Capture the cell that displays the provided text and extract its (X, Y) central coordinate. 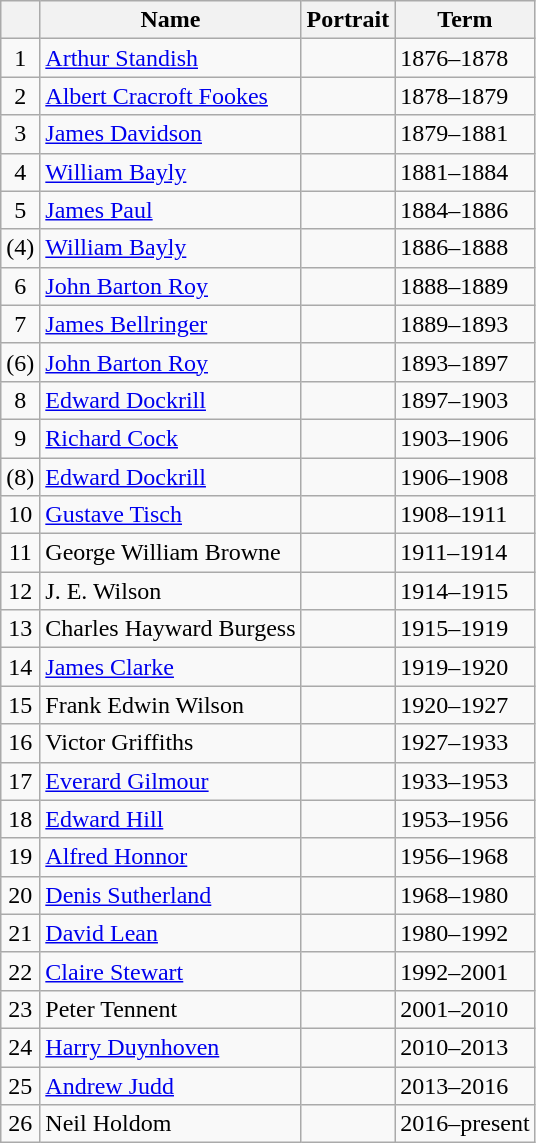
6 (20, 286)
1919–1920 (465, 667)
1992–2001 (465, 971)
8 (20, 400)
(8) (20, 477)
5 (20, 210)
Richard Cock (170, 438)
12 (20, 591)
Edward Hill (170, 819)
1914–1915 (465, 591)
2013–2016 (465, 1085)
18 (20, 819)
3 (20, 134)
1980–1992 (465, 933)
1927–1933 (465, 743)
15 (20, 705)
Charles Hayward Burgess (170, 629)
1933–1953 (465, 781)
Peter Tennent (170, 1009)
13 (20, 629)
Everard Gilmour (170, 781)
26 (20, 1124)
1 (20, 58)
Portrait (348, 20)
1884–1886 (465, 210)
Gustave Tisch (170, 515)
James Bellringer (170, 324)
James Clarke (170, 667)
7 (20, 324)
1903–1906 (465, 438)
Name (170, 20)
David Lean (170, 933)
2 (20, 96)
Andrew Judd (170, 1085)
1886–1888 (465, 248)
10 (20, 515)
14 (20, 667)
1956–1968 (465, 857)
16 (20, 743)
22 (20, 971)
2016–present (465, 1124)
1888–1889 (465, 286)
1876–1878 (465, 58)
1968–1980 (465, 895)
Harry Duynhoven (170, 1047)
1893–1897 (465, 362)
1889–1893 (465, 324)
Albert Cracroft Fookes (170, 96)
Denis Sutherland (170, 895)
Claire Stewart (170, 971)
Arthur Standish (170, 58)
Alfred Honnor (170, 857)
1879–1881 (465, 134)
James Paul (170, 210)
2001–2010 (465, 1009)
23 (20, 1009)
4 (20, 172)
9 (20, 438)
1897–1903 (465, 400)
24 (20, 1047)
1878–1879 (465, 96)
Neil Holdom (170, 1124)
Frank Edwin Wilson (170, 705)
2010–2013 (465, 1047)
Term (465, 20)
(6) (20, 362)
(4) (20, 248)
Victor Griffiths (170, 743)
1908–1911 (465, 515)
1906–1908 (465, 477)
1911–1914 (465, 553)
21 (20, 933)
25 (20, 1085)
17 (20, 781)
19 (20, 857)
1953–1956 (465, 819)
1915–1919 (465, 629)
1920–1927 (465, 705)
J. E. Wilson (170, 591)
George William Browne (170, 553)
James Davidson (170, 134)
20 (20, 895)
11 (20, 553)
1881–1884 (465, 172)
